Scan for the cell matching the given text and deliver its [x, y] coordinate at center. 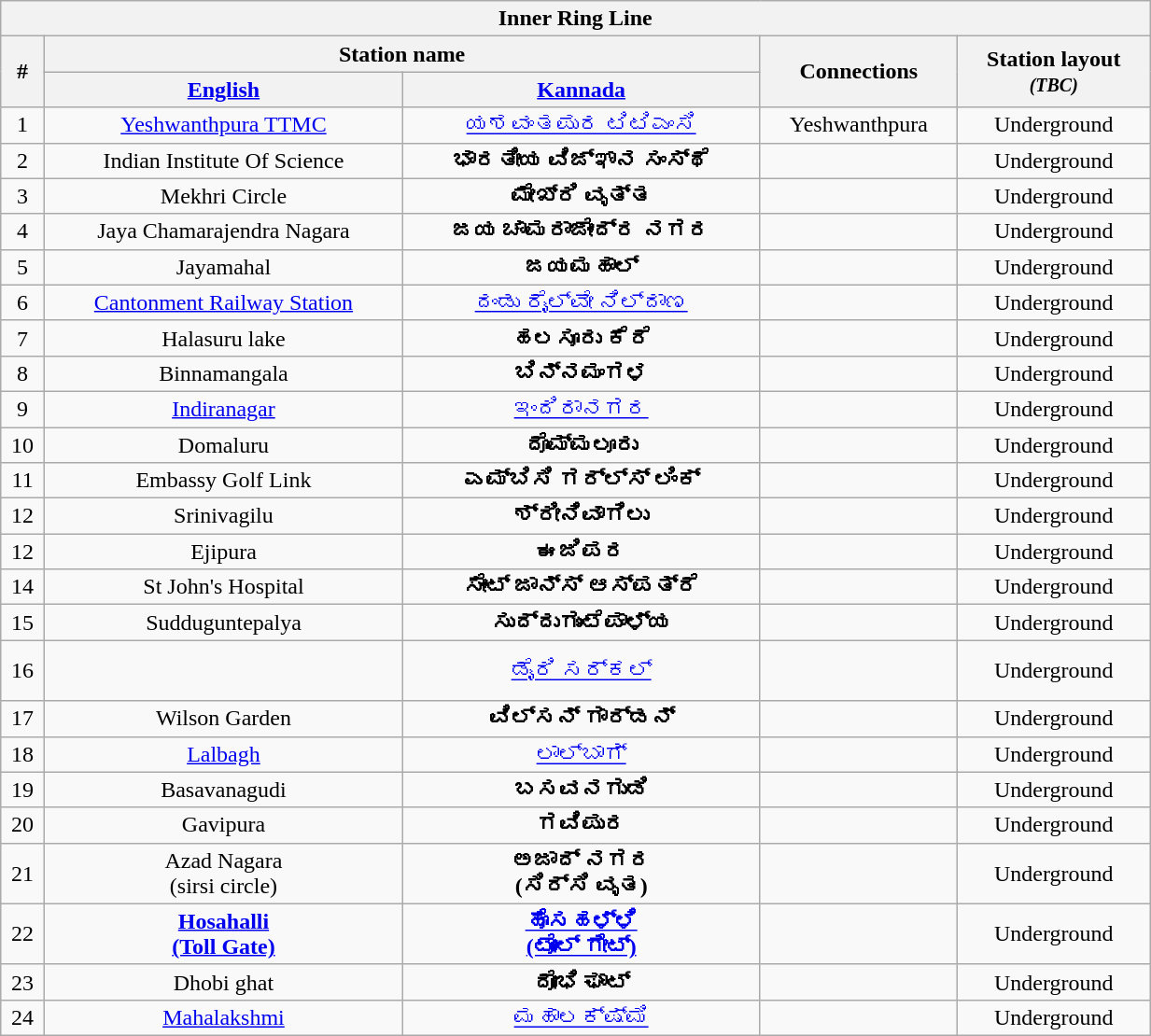
ಅಜಾದ್ ನಗರ (ಸಿರ್ಸಿ ವೃತ) [581, 874]
Srinivagilu [223, 516]
Binnamangala [223, 373]
Wilson Garden [223, 719]
4 [22, 231]
Lalbagh [223, 754]
Yeshwanthpura TTMC [223, 125]
Cantonment Railway Station [223, 302]
English [223, 90]
ಹೊಸಹಳ್ಳಿ (ಟೋಲ್ ಗೇಟ್) [581, 933]
ದೊಮ್ಮಲೂರು [581, 445]
8 [22, 373]
ಬಸವನಗುಡಿ [581, 790]
ಮೇಖ್ರಿ ವೃತ್ತ [581, 196]
15 [22, 623]
Sudduguntepalya [223, 623]
20 [22, 825]
23 [22, 982]
18 [22, 754]
ಹಲಸೂರು ಕೆರೆ [581, 338]
22 [22, 933]
ಗವಿಪುರ [581, 825]
Jaya Chamarajendra Nagara [223, 231]
ಈಜಿಪರ [581, 552]
Basavanagudi [223, 790]
Azad Nagara (sirsi circle) [223, 874]
Halasuru lake [223, 338]
Embassy Golf Link [223, 481]
9 [22, 409]
ಜಯ ಚಾಮರಾಜೇಂದ್ರ ನಗರ [581, 231]
Mahalakshmi [223, 1017]
17 [22, 719]
ಸುದ್ದುಗುಂಟೆಪಾಳ್ಯ [581, 623]
Hosahalli (Toll Gate) [223, 933]
24 [22, 1017]
St John's Hospital [223, 587]
ವಿಲ್ಸನ್ ಗಾರ್ಡನ್ [581, 719]
ಎಮ್ಬಿಸಿ ಗರ್ಲ್ಸ್ ಲಿಂಕ್ [581, 481]
Yeshwanthpura [859, 125]
ಮಹಾಲಕ್ಷ್ಮಿ [581, 1017]
19 [22, 790]
5 [22, 267]
2 [22, 161]
ಡೈರಿ ಸರ್ಕಲ್ [581, 670]
ದಂಡು ರೈಲ್ವೇ ನಿಲ್ದಾಣ [581, 302]
Dhobi ghat [223, 982]
1 [22, 125]
# [22, 72]
ಇಂದಿರಾನಗರ [581, 409]
Kannada [581, 90]
Station layout(TBC) [1054, 72]
ಸೇಂಟ್ ಜಾನ್ಸ್ ಆಸ್ಪತ್ರೆ [581, 587]
ದೋಭಿ ಘಾಟ್ [581, 982]
3 [22, 196]
ಯಶವಂತಪುರ ಟಿಟಿಎಂಸಿ [581, 125]
11 [22, 481]
16 [22, 670]
Connections [859, 72]
Indian Institute Of Science [223, 161]
Indiranagar [223, 409]
Station name [401, 54]
Domaluru [223, 445]
ಲಾಲ್ಬಾಗ್ [581, 754]
Inner Ring Line [575, 19]
Ejipura [223, 552]
10 [22, 445]
ಜಯಮಹಾಲ್ [581, 267]
ಬಿನ್ನಮಂಗಳ [581, 373]
Jayamahal [223, 267]
21 [22, 874]
Mekhri Circle [223, 196]
ಶ್ರೀನಿವಾಗಿಲು [581, 516]
6 [22, 302]
Gavipura [223, 825]
ಭಾರತೀಯ ವಿಜ್ಞಾನ ಸಂಸ್ಥೆ [581, 161]
14 [22, 587]
7 [22, 338]
